Locate the cell with the specified text and output its [X, Y] center coordinate. 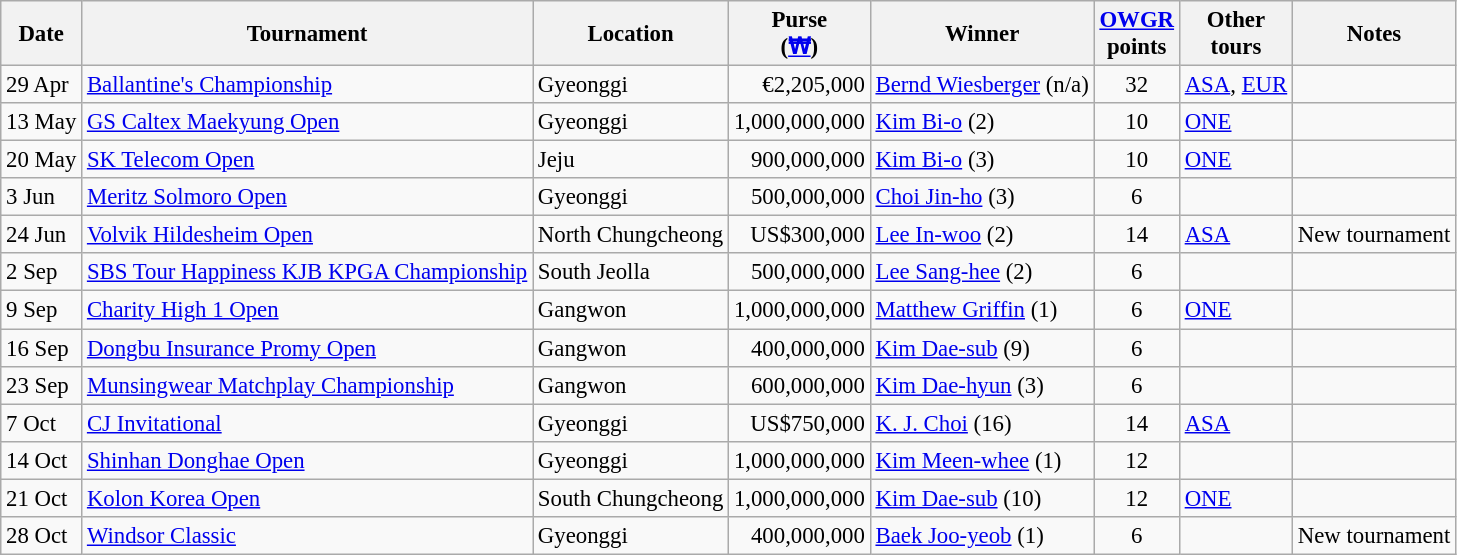
Matthew Griffin (1) [982, 310]
Charity High 1 Open [308, 310]
Lee In-woo (2) [982, 235]
600,000,000 [800, 385]
Kim Bi-o (2) [982, 122]
20 May [42, 160]
Tournament [308, 34]
13 May [42, 122]
23 Sep [42, 385]
SK Telecom Open [308, 160]
CJ Invitational [308, 423]
Lee Sang-hee (2) [982, 273]
Bernd Wiesberger (n/a) [982, 85]
28 Oct [42, 536]
€2,205,000 [800, 85]
Kim Dae-sub (10) [982, 498]
24 Jun [42, 235]
Purse(₩) [800, 34]
K. J. Choi (16) [982, 423]
Date [42, 34]
3 Jun [42, 197]
Kolon Korea Open [308, 498]
GS Caltex Maekyung Open [308, 122]
SBS Tour Happiness KJB KPGA Championship [308, 273]
900,000,000 [800, 160]
Kim Dae-hyun (3) [982, 385]
16 Sep [42, 348]
South Jeolla [631, 273]
Winner [982, 34]
US$300,000 [800, 235]
Kim Bi-o (3) [982, 160]
9 Sep [42, 310]
29 Apr [42, 85]
Kim Meen-whee (1) [982, 460]
Kim Dae-sub (9) [982, 348]
OWGRpoints [1136, 34]
Meritz Solmoro Open [308, 197]
Shinhan Donghae Open [308, 460]
Dongbu Insurance Promy Open [308, 348]
US$750,000 [800, 423]
Location [631, 34]
Ballantine's Championship [308, 85]
Munsingwear Matchplay Championship [308, 385]
Jeju [631, 160]
Baek Joo-yeob (1) [982, 536]
Windsor Classic [308, 536]
14 Oct [42, 460]
21 Oct [42, 498]
Choi Jin-ho (3) [982, 197]
Othertours [1236, 34]
2 Sep [42, 273]
Notes [1374, 34]
32 [1136, 85]
South Chungcheong [631, 498]
Volvik Hildesheim Open [308, 235]
North Chungcheong [631, 235]
ASA, EUR [1236, 85]
7 Oct [42, 423]
